Scan for the cell matching the given text and deliver its (X, Y) coordinate at center. 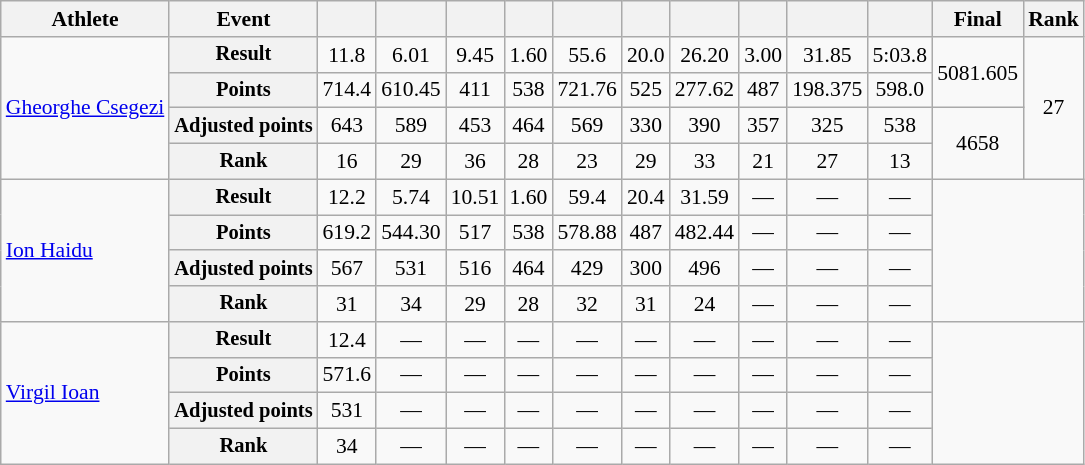
714.4 (348, 90)
Gheorghe Csegezi (86, 108)
Event (243, 19)
55.6 (586, 55)
721.76 (586, 90)
300 (646, 269)
496 (704, 269)
13 (900, 162)
20.4 (646, 197)
Final (978, 19)
5.74 (410, 197)
Athlete (86, 19)
5081.605 (978, 72)
3.00 (763, 55)
357 (763, 126)
5:03.8 (900, 55)
11.8 (348, 55)
330 (646, 126)
610.45 (410, 90)
4658 (978, 144)
Ion Haidu (86, 250)
16 (348, 162)
390 (704, 126)
24 (704, 304)
571.6 (348, 375)
516 (476, 269)
21 (763, 162)
411 (476, 90)
567 (348, 269)
619.2 (348, 233)
6.01 (410, 55)
482.44 (704, 233)
453 (476, 126)
429 (586, 269)
589 (410, 126)
12.4 (348, 340)
598.0 (900, 90)
Virgil Ioan (86, 393)
9.45 (476, 55)
10.51 (476, 197)
23 (586, 162)
31.85 (827, 55)
544.30 (410, 233)
20.0 (646, 55)
277.62 (704, 90)
31.59 (704, 197)
517 (476, 233)
36 (476, 162)
32 (586, 304)
578.88 (586, 233)
12.2 (348, 197)
33 (704, 162)
643 (348, 126)
325 (827, 126)
198.375 (827, 90)
525 (646, 90)
59.4 (586, 197)
569 (586, 126)
26.20 (704, 55)
